Return (X, Y) of the center of cell containing provided text 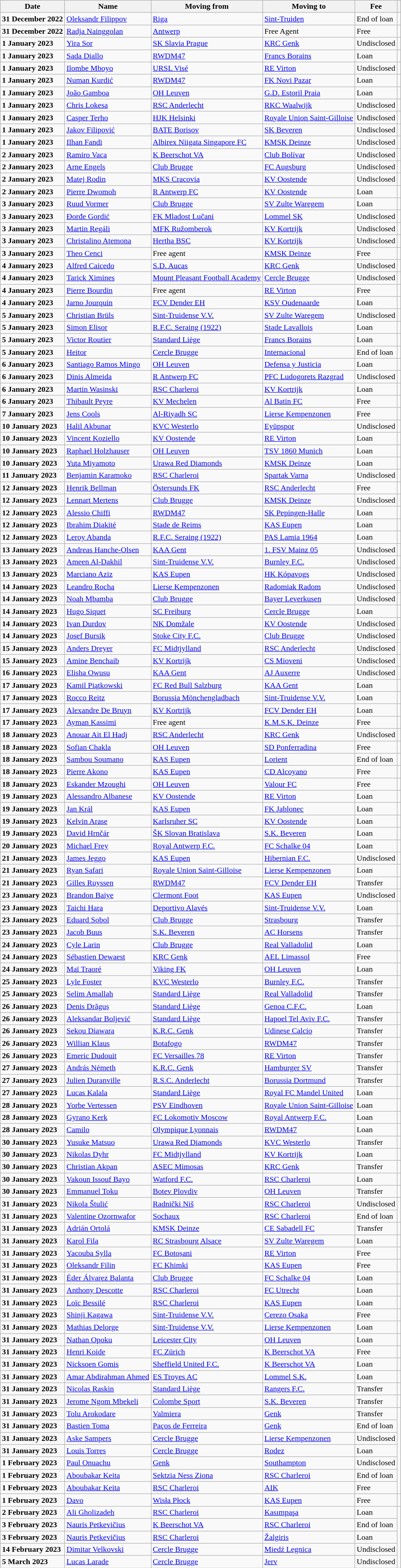
Rangers F.C. (309, 1389)
Al-Riyadh SC (207, 414)
Deportivo Alavés (207, 907)
NK Domžale (207, 624)
Dinis Almeida (108, 377)
Ibrahim Diakité (108, 525)
Nicolas Raskin (108, 1389)
Sada Diallo (108, 56)
Internacional (309, 352)
Heitor (108, 352)
Lennart Mertens (108, 500)
Lommel S.K. (309, 1377)
Viking FK (207, 969)
Watford F.C. (207, 1179)
Pierre Bourdin (108, 290)
Yuta Miyamoto (108, 463)
2 February 2023 (32, 1512)
Bastien Toma (108, 1426)
Noah Mbamba (108, 599)
Brandon Baiye (108, 895)
Name (108, 6)
Eyüpspor (309, 426)
Žalgiris (309, 1537)
Radja Nainggolan (108, 31)
Dimitar Velkovski (108, 1550)
TSV 1860 Munich (309, 451)
Rodez (309, 1451)
Mathias Delorge (108, 1327)
Date (32, 6)
João Gamboa (108, 93)
Hibernian F.C. (309, 858)
Kelvin Arase (108, 821)
Vincent Koziello (108, 438)
Maï Traoré (108, 969)
Vakoun Issouf Bayo (108, 1179)
Moving from (207, 6)
S.D. Aucas (207, 266)
Halil Akbunar (108, 426)
Fee (376, 6)
AIK (309, 1488)
Éder Álvarez Balanta (108, 1278)
Jarno Jourquin (108, 303)
Anouar Ait El Hadj (108, 735)
SD Ponferradina (309, 747)
Lucas Larade (108, 1562)
Jakov Filipović (108, 130)
Michael Frey (108, 846)
Emeric Dudouit (108, 1056)
Defensa y Justicia (309, 365)
Udinese Calcio (309, 1031)
ES Troyes AC (207, 1377)
FK Jablonec (309, 809)
SC Freiburg (207, 611)
Yacouba Sylla (108, 1253)
Ruud Vormer (108, 204)
Leroy Abanda (108, 537)
Andreas Hanche-Olsen (108, 550)
Alessandro Albanese (108, 796)
Marciano Aziz (108, 574)
Anthony Descotte (108, 1290)
Tarick Ximines (108, 278)
Hamburger SV (309, 1068)
SK Slavia Prague (207, 43)
KV Mechelen (207, 401)
Pierre Akono (108, 772)
Leicester City (207, 1340)
7 January 2023 (32, 414)
Martin Regáli (108, 229)
CS Mioveni (309, 661)
Eskander Mzoughi (108, 784)
Yusuke Matsuo (108, 1142)
Emmanuel Toku (108, 1191)
Paul Onuachu (108, 1463)
FC Augsburg (309, 167)
Nicksoen Gomis (108, 1364)
FC Zürich (207, 1352)
Elisha Owusu (108, 673)
Clermont Foot (207, 895)
Ilhan Fandi (108, 142)
Loïc Bessilé (108, 1302)
Riga (207, 19)
Nikola Štulić (108, 1204)
Josef Bursik (108, 636)
Royal FC Mandel United (309, 1093)
Karol Fila (108, 1241)
Sheffield United F.C. (207, 1364)
Sochaux (207, 1216)
Amine Benchaib (108, 661)
SK Beveren (309, 130)
Simon Elisor (108, 327)
Denis Drăguș (108, 1006)
Yira Sor (108, 43)
Sambou Soumano (108, 760)
5 March 2023 (32, 1562)
Albirex Niigata Singapore FC (207, 142)
Ameen Al-Dakhil (108, 562)
Amar Abdirahman Ahmed (108, 1377)
Oleksandr Filippov (108, 19)
RC Strasbourg Alsace (207, 1241)
Christian Brüls (108, 315)
G.D. Estoril Praia (309, 93)
Olympique Lyonnais (207, 1130)
Karlsruher SC (207, 821)
Kasımpaşa (309, 1512)
Hertha BSC (207, 241)
ŠK Slovan Bratislava (207, 833)
MKS Cracovia (207, 179)
Sektzia Ness Ziona (207, 1475)
Christian Akpan (108, 1167)
Lorient (309, 760)
Taichi Hara (108, 907)
András Németh (108, 1068)
11 January 2023 (32, 475)
Ayman Kassimi (108, 722)
Alfred Caicedo (108, 266)
Thibault Peyre (108, 401)
Hapoel Tel Aviv F.C. (309, 1019)
Arne Engels (108, 167)
Eduard Sobol (108, 920)
Đorđe Gordić (108, 216)
Jacob Buus (108, 932)
Matej Rodin (108, 179)
AJ Auxerre (309, 673)
Jan Král (108, 809)
Paços de Ferreira (207, 1426)
Colombe Sport (207, 1401)
Southampton (309, 1463)
R.S.C. Anderlecht (207, 1080)
Club Bolívar (309, 155)
Gilles Ruyssen (108, 883)
Anders Dreyer (108, 648)
FC Utrecht (309, 1290)
HK Kópavogs (309, 574)
Benjamin Karamoko (108, 475)
Jens Cools (108, 414)
Botev Plovdiv (207, 1191)
Jerv (309, 1562)
HJK Helsinki (207, 117)
Louis Torres (108, 1451)
FC Khimki (207, 1265)
Ilombe Mboyo (108, 68)
Alessio Chiffi (108, 512)
Sébastien Dewaest (108, 957)
URSL Visé (207, 68)
PSV Eindhoven (207, 1105)
Pierre Dwomoh (108, 192)
CD Alcoyano (309, 772)
Martin Wasinski (108, 389)
Victor Routier (108, 340)
Botafogo (207, 1043)
Shinji Kagawa (108, 1315)
Gyrano Kerk (108, 1117)
Free Agent (309, 31)
AEL Limassol (309, 957)
SK Pepingen-Halle (309, 512)
Borussia Dortmund (309, 1080)
Yorbe Vertessen (108, 1105)
Chris Lokesa (108, 105)
Valentine Ozornwafor (108, 1216)
Spartak Varna (309, 475)
AC Horsens (309, 932)
Julien Duranville (108, 1080)
Hugo Siquet (108, 611)
Stade Lavallois (309, 327)
Ali Gholizadeh (108, 1512)
Radomiak Radom (309, 587)
Stoke City F.C. (207, 636)
14 February 2023 (32, 1550)
Camilo (108, 1130)
Moving to (309, 6)
Kamil Piątkowski (108, 685)
KSV Oudenaarde (309, 303)
Ryan Safari (108, 870)
PFC Ludogorets Razgrad (309, 377)
RKC Waalwijk (309, 105)
CE Sabadell FC (309, 1228)
Lyle Foster (108, 982)
FC Red Bull Salzburg (207, 685)
Sint-Truiden (309, 19)
Al Batin FC (309, 401)
Östersunds FK (207, 488)
Davo (108, 1500)
Lucas Kalala (108, 1093)
Willian Klaus (108, 1043)
Valour FC (309, 784)
Sekou Diawara (108, 1031)
Ivan Durdov (108, 624)
Antwerp (207, 31)
ASEC Mimosas (207, 1167)
Stade de Reims (207, 525)
Raphael Holzhauser (108, 451)
Strasbourg (309, 920)
FC Botoșani (207, 1253)
Nathan Opoku (108, 1340)
Tolu Arokodare (108, 1414)
Miedź Legnica (309, 1550)
1. FSV Mainz 05 (309, 550)
Aske Sampers (108, 1438)
Jerome Ngom Mbekeli (108, 1401)
FC Versailles 78 (207, 1056)
James Jeggo (108, 858)
Genoa C.F.C. (309, 1006)
Rocco Reitz (108, 698)
20 January 2023 (32, 846)
K.M.S.K. Deinze (309, 722)
PAS Lamia 1964 (309, 537)
Mount Pleasant Football Academy (207, 278)
Bayer Leverkusen (309, 599)
Henrik Bellman (108, 488)
FK Mladost Lučani (207, 216)
Ramiro Vaca (108, 155)
Adrián Ortolá (108, 1228)
FK Novi Pazar (309, 80)
Santiago Ramos Mingo (108, 365)
BATE Borisov (207, 130)
Aleksandar Boljević (108, 1019)
FC Lokomotiv Moscow (207, 1117)
Christalino Atemona (108, 241)
Sofian Chakla (108, 747)
Wisła Płock (207, 1500)
Borussia Mönchengladbach (207, 698)
Leandro Rocha (108, 587)
Cerezo Osaka (309, 1315)
Theo Cenci (108, 253)
Casper Terho (108, 117)
Numan Kurdić (108, 80)
16 January 2023 (32, 673)
Lommel SK (309, 216)
Radnički Niš (207, 1204)
Nikolas Dyhr (108, 1155)
David Hrnčár (108, 833)
Valmiera (207, 1414)
Selim Amallah (108, 994)
Henri Koide (108, 1352)
MFK Ružomberok (207, 229)
Alexandre De Bruyn (108, 710)
Oleksandr Filin (108, 1265)
Cyle Larin (108, 945)
